Locate the cell with the specified text and output its [X, Y] center coordinate. 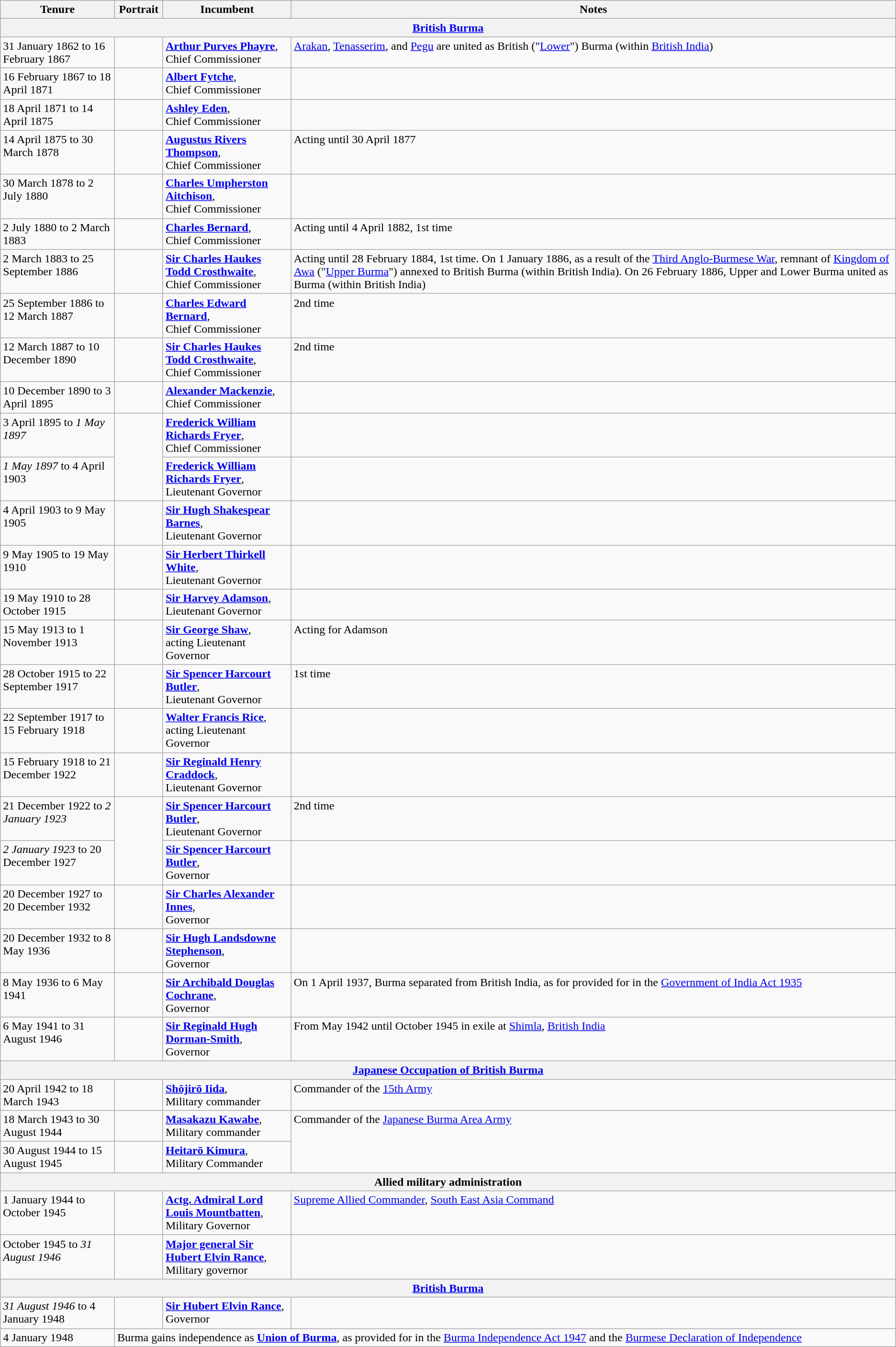
16 February 1867 to 18 April 1871 [57, 83]
Sir Hugh Shakespear Barnes, Lieutenant Governor [227, 523]
1 May 1897 to 4 April 1903 [57, 479]
22 September 1917 to 15 February 1918 [57, 730]
2 March 1883 to 25 September 1886 [57, 271]
Actg. Admiral Lord Louis Mountbatten, Military Governor [227, 1213]
Sir Spencer Harcourt Butler, Governor [227, 863]
Augustus Rivers Thompson, Chief Commissioner [227, 152]
Sir Reginald Hugh Dorman-Smith, Governor [227, 1039]
Commander of the 15th Army [594, 1094]
21 December 1922 to 2 January 1923 [57, 819]
On 1 April 1937, Burma separated from British India, as for provided for in the Government of India Act 1935 [594, 995]
18 March 1943 to 30 August 1944 [57, 1126]
Supreme Allied Commander, South East Asia Command [594, 1213]
Tenure [57, 10]
8 May 1936 to 6 May 1941 [57, 995]
Sir Harvey Adamson, Lieutenant Governor [227, 605]
Charles Edward Bernard, Chief Commissioner [227, 315]
6 May 1941 to 31 August 1946 [57, 1039]
3 April 1895 to 1 May 1897 [57, 435]
From May 1942 until October 1945 in exile at Shimla, British India [594, 1039]
Arthur Purves Phayre, Chief Commissioner [227, 53]
Japanese Occupation of British Burma [448, 1070]
31 January 1862 to 16 February 1867 [57, 53]
Acting for Adamson [594, 642]
Allied military administration [448, 1182]
9 May 1905 to 19 May 1910 [57, 567]
Frederick William Richards Fryer, Lieutenant Governor [227, 479]
15 May 1913 to 1 November 1913 [57, 642]
Commander of the Japanese Burma Area Army [594, 1142]
Notes [594, 10]
Sir Hubert Elvin Rance, Governor [227, 1313]
Sir Reginald Henry Craddock, Lieutenant Governor [227, 775]
Major general Sir Hubert Elvin Rance, Military governor [227, 1257]
Incumbent [227, 10]
20 December 1932 to 8 May 1936 [57, 951]
20 December 1927 to 20 December 1932 [57, 907]
Albert Fytche, Chief Commissioner [227, 83]
October 1945 to 31 August 1946 [57, 1257]
Burma gains independence as Union of Burma, as provided for in the Burma Independence Act 1947 and the Burmese Declaration of Independence [505, 1337]
Arakan, Tenasserim, and Pegu are united as British ("Lower") Burma (within British India) [594, 53]
Acting until 30 April 1877 [594, 152]
Sir Charles Alexander Innes, Governor [227, 907]
Acting until 4 April 1882, 1st time [594, 234]
14 April 1875 to 30 March 1878 [57, 152]
Walter Francis Rice, acting Lieutenant Governor [227, 730]
Charles Umpherston Aitchison, Chief Commissioner [227, 196]
Shōjirō Iida, Military commander [227, 1094]
18 April 1871 to 14 April 1875 [57, 115]
25 September 1886 to 12 March 1887 [57, 315]
28 October 1915 to 22 September 1917 [57, 686]
15 February 1918 to 21 December 1922 [57, 775]
Masakazu Kawabe, Military commander [227, 1126]
2 January 1923 to 20 December 1927 [57, 863]
Ashley Eden, Chief Commissioner [227, 115]
30 March 1878 to 2 July 1880 [57, 196]
1 January 1944 to October 1945 [57, 1213]
Sir Herbert Thirkell White, Lieutenant Governor [227, 567]
Frederick William Richards Fryer, Chief Commissioner [227, 435]
Heitarō Kimura, Military Commander [227, 1157]
19 May 1910 to 28 October 1915 [57, 605]
10 December 1890 to 3 April 1895 [57, 397]
2 July 1880 to 2 March 1883 [57, 234]
Sir Archibald Douglas Cochrane, Governor [227, 995]
Sir Hugh Landsdowne Stephenson, Governor [227, 951]
Alexander Mackenzie, Chief Commissioner [227, 397]
Portrait [139, 10]
20 April 1942 to 18 March 1943 [57, 1094]
30 August 1944 to 15 August 1945 [57, 1157]
Charles Bernard, Chief Commissioner [227, 234]
12 March 1887 to 10 December 1890 [57, 359]
31 August 1946 to 4 January 1948 [57, 1313]
Sir George Shaw, acting Lieutenant Governor [227, 642]
4 April 1903 to 9 May 1905 [57, 523]
1st time [594, 686]
4 January 1948 [57, 1337]
